Identify which cell holds the provided text, then report its [x, y] central coordinate. 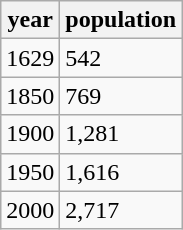
population [121, 20]
1950 [30, 172]
2,717 [121, 210]
year [30, 20]
542 [121, 58]
1629 [30, 58]
2000 [30, 210]
769 [121, 96]
1,616 [121, 172]
1,281 [121, 134]
1900 [30, 134]
1850 [30, 96]
